Detect which cell encompasses the target text, then output its (X, Y) center coordinate. 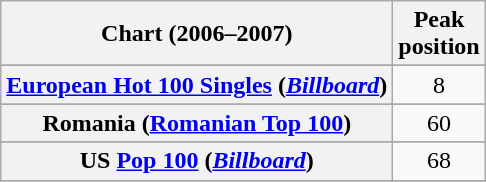
European Hot 100 Singles (Billboard) (197, 85)
8 (439, 85)
Chart (2006–2007) (197, 34)
US Pop 100 (Billboard) (197, 161)
Peakposition (439, 34)
60 (439, 123)
Romania (Romanian Top 100) (197, 123)
68 (439, 161)
